Extract the (X, Y) coordinate from the center of the cell holding the provided text.  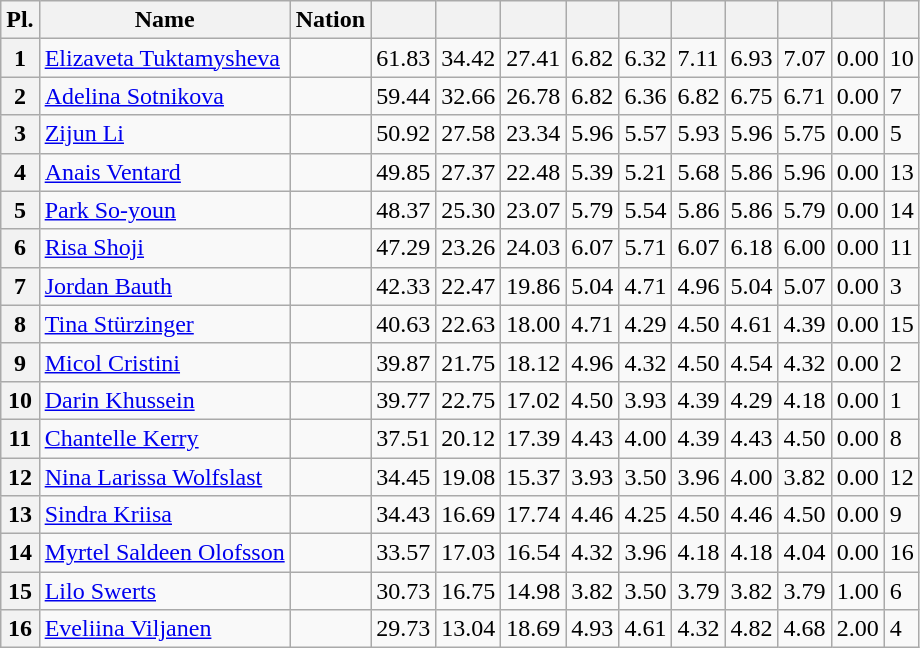
Lilo Swerts (164, 591)
18.00 (534, 324)
4.68 (804, 629)
Nina Larissa Wolfslast (164, 477)
47.29 (404, 248)
2.00 (858, 629)
20.12 (468, 438)
5.75 (804, 134)
4.04 (804, 553)
5.54 (646, 210)
Pl. (20, 20)
49.85 (404, 172)
4.54 (752, 362)
22.63 (468, 324)
7.11 (698, 58)
Micol Cristini (164, 362)
5.93 (698, 134)
37.51 (404, 438)
Tina Stürzinger (164, 324)
4.82 (752, 629)
1.00 (858, 591)
22.48 (534, 172)
21.75 (468, 362)
34.43 (404, 515)
17.74 (534, 515)
27.58 (468, 134)
16.75 (468, 591)
22.47 (468, 286)
27.37 (468, 172)
39.87 (404, 362)
4.93 (592, 629)
23.34 (534, 134)
5.57 (646, 134)
30.73 (404, 591)
14.98 (534, 591)
5.71 (646, 248)
Adelina Sotnikova (164, 96)
Elizaveta Tuktamysheva (164, 58)
19.08 (468, 477)
24.03 (534, 248)
13.04 (468, 629)
6.18 (752, 248)
6.71 (804, 96)
Jordan Bauth (164, 286)
Eveliina Viljanen (164, 629)
5.68 (698, 172)
15.37 (534, 477)
17.03 (468, 553)
29.73 (404, 629)
48.37 (404, 210)
50.92 (404, 134)
6.00 (804, 248)
Nation (330, 20)
4.25 (646, 515)
5.21 (646, 172)
Zijun Li (164, 134)
6.93 (752, 58)
18.12 (534, 362)
34.45 (404, 477)
6.36 (646, 96)
17.39 (534, 438)
32.66 (468, 96)
18.69 (534, 629)
22.75 (468, 400)
Park So-youn (164, 210)
16.54 (534, 553)
6.75 (752, 96)
Sindra Kriisa (164, 515)
40.63 (404, 324)
23.07 (534, 210)
26.78 (534, 96)
19.86 (534, 286)
5.39 (592, 172)
61.83 (404, 58)
5.07 (804, 286)
Name (164, 20)
33.57 (404, 553)
59.44 (404, 96)
34.42 (468, 58)
39.77 (404, 400)
Darin Khussein (164, 400)
42.33 (404, 286)
16.69 (468, 515)
Chantelle Kerry (164, 438)
25.30 (468, 210)
Myrtel Saldeen Olofsson (164, 553)
23.26 (468, 248)
6.32 (646, 58)
Risa Shoji (164, 248)
27.41 (534, 58)
Anais Ventard (164, 172)
7.07 (804, 58)
17.02 (534, 400)
